Search for the cell housing the specified text and yield its [X, Y] center coordinate. 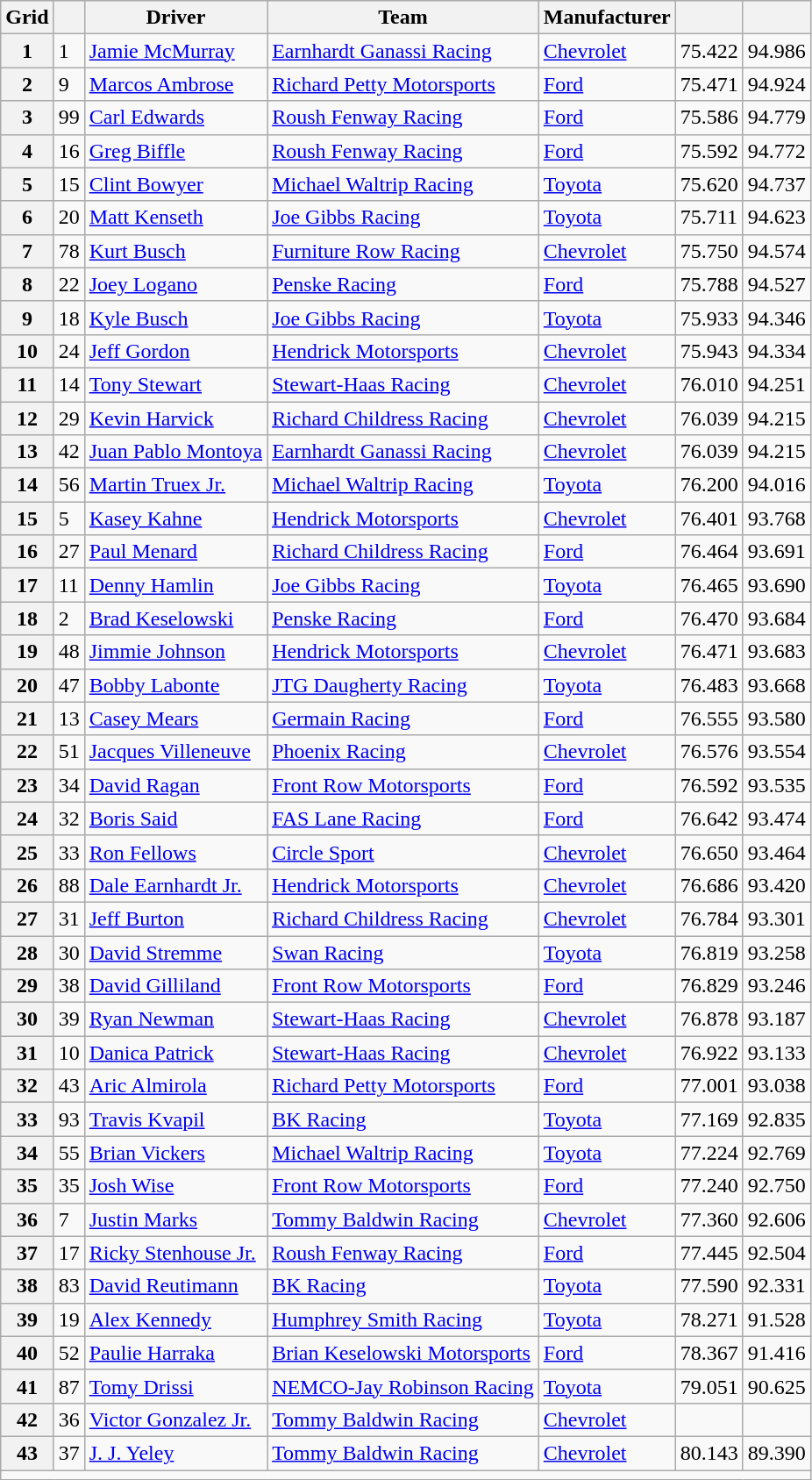
Brian Vickers [175, 1153]
47 [68, 685]
76.470 [709, 618]
23 [27, 785]
90.625 [777, 1386]
Furniture Row Racing [403, 251]
Danica Patrick [175, 1053]
Denny Hamlin [175, 585]
Kurt Busch [175, 251]
Joey Logano [175, 284]
Paulie Harraka [175, 1353]
77.360 [709, 1219]
40 [27, 1353]
76.829 [709, 986]
93 [68, 1119]
Kevin Harvick [175, 418]
77.169 [709, 1119]
JTG Daugherty Racing [403, 685]
Jimmie Johnson [175, 652]
79.051 [709, 1386]
92.606 [777, 1219]
77.001 [709, 1086]
28 [27, 952]
Circle Sport [403, 852]
55 [68, 1153]
Swan Racing [403, 952]
4 [27, 151]
77.224 [709, 1153]
78.367 [709, 1353]
76.465 [709, 585]
93.668 [777, 685]
Boris Said [175, 819]
93.683 [777, 652]
94.527 [777, 284]
78.271 [709, 1319]
Greg Biffle [175, 151]
Brian Keselowski Motorsports [403, 1353]
76.819 [709, 952]
Tomy Drissi [175, 1386]
Ryan Newman [175, 1019]
David Stremme [175, 952]
76.650 [709, 852]
Kyle Busch [175, 318]
Germain Racing [403, 719]
Grid [27, 18]
76.464 [709, 552]
12 [27, 418]
48 [68, 652]
75.471 [709, 84]
93.301 [777, 919]
Juan Pablo Montoya [175, 452]
80.143 [709, 1453]
76.922 [709, 1053]
93.768 [777, 518]
76.555 [709, 719]
76.686 [709, 885]
75.620 [709, 184]
99 [68, 118]
76.471 [709, 652]
Justin Marks [175, 1219]
76.200 [709, 485]
76.878 [709, 1019]
92.769 [777, 1153]
David Gilliland [175, 986]
75.788 [709, 284]
26 [27, 885]
Victor Gonzalez Jr. [175, 1419]
93.691 [777, 552]
76.010 [709, 384]
92.504 [777, 1253]
Casey Mears [175, 719]
Phoenix Racing [403, 752]
93.580 [777, 719]
76.642 [709, 819]
Travis Kvapil [175, 1119]
Aric Almirola [175, 1086]
93.554 [777, 752]
91.416 [777, 1353]
75.586 [709, 118]
92.750 [777, 1186]
Josh Wise [175, 1186]
75.592 [709, 151]
76.576 [709, 752]
52 [68, 1353]
93.187 [777, 1019]
75.933 [709, 318]
94.574 [777, 251]
Ricky Stenhouse Jr. [175, 1253]
92.331 [777, 1286]
76.784 [709, 919]
94.016 [777, 485]
Humphrey Smith Racing [403, 1319]
J. J. Yeley [175, 1453]
87 [68, 1386]
91.528 [777, 1319]
76.401 [709, 518]
NEMCO-Jay Robinson Racing [403, 1386]
93.038 [777, 1086]
94.334 [777, 351]
93.420 [777, 885]
94.779 [777, 118]
75.750 [709, 251]
Matt Kenseth [175, 218]
93.690 [777, 585]
93.535 [777, 785]
93.246 [777, 986]
Jeff Gordon [175, 351]
93.684 [777, 618]
Bobby Labonte [175, 685]
Dale Earnhardt Jr. [175, 885]
94.737 [777, 184]
93.474 [777, 819]
94.251 [777, 384]
Paul Menard [175, 552]
Martin Truex Jr. [175, 485]
Kasey Kahne [175, 518]
75.422 [709, 51]
3 [27, 118]
25 [27, 852]
77.445 [709, 1253]
21 [27, 719]
6 [27, 218]
Jacques Villeneuve [175, 752]
FAS Lane Racing [403, 819]
Driver [175, 18]
75.711 [709, 218]
8 [27, 284]
76.483 [709, 685]
Carl Edwards [175, 118]
56 [68, 485]
78 [68, 251]
94.346 [777, 318]
75.943 [709, 351]
Manufacturer [607, 18]
76.592 [709, 785]
77.240 [709, 1186]
93.133 [777, 1053]
83 [68, 1286]
94.772 [777, 151]
Brad Keselowski [175, 618]
93.258 [777, 952]
Team [403, 18]
41 [27, 1386]
93.464 [777, 852]
Jeff Burton [175, 919]
92.835 [777, 1119]
David Reutimann [175, 1286]
94.986 [777, 51]
Alex Kennedy [175, 1319]
89.390 [777, 1453]
Tony Stewart [175, 384]
Ron Fellows [175, 852]
51 [68, 752]
94.623 [777, 218]
88 [68, 885]
Marcos Ambrose [175, 84]
Clint Bowyer [175, 184]
David Ragan [175, 785]
Jamie McMurray [175, 51]
94.924 [777, 84]
77.590 [709, 1286]
